Extract the [X, Y] coordinate from the center of the cell holding the provided text.  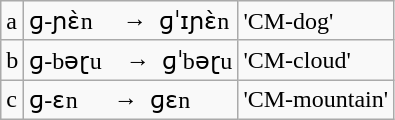
ɡ-bəɽu → ɡˈbəɽu [131, 60]
ɡ-ɲɛ̀n → ɡˈɪɲɛ̀n [131, 21]
'CM-dog' [316, 21]
c [12, 100]
a [12, 21]
b [12, 60]
ɡ-ɛn → ɡɛn [131, 100]
'CM-mountain' [316, 100]
'CM-cloud' [316, 60]
